Locate the cell with the specified text and output its [x, y] center coordinate. 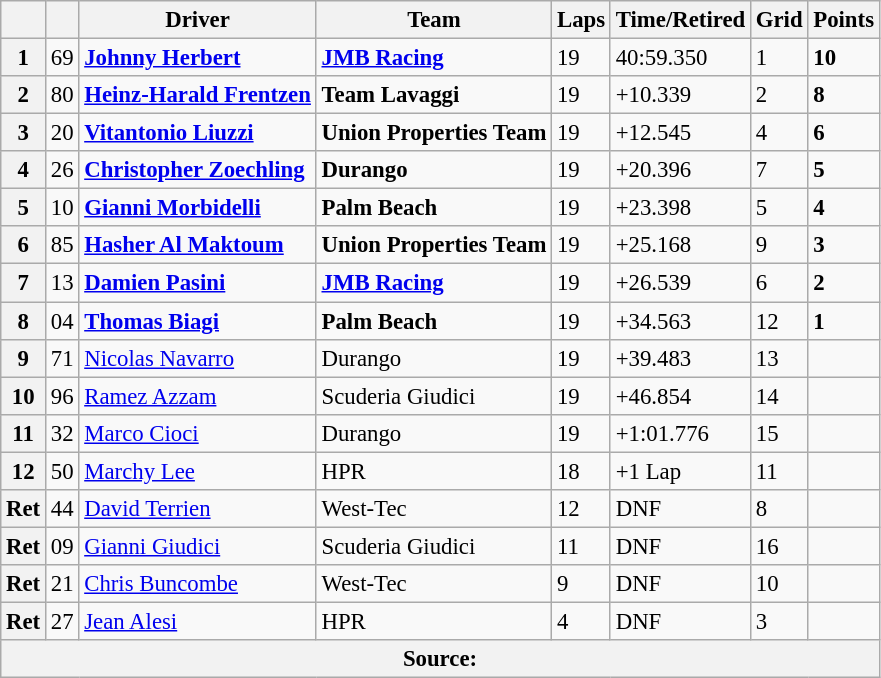
Damien Pasini [198, 283]
Johnny Herbert [198, 58]
Christopher Zoechling [198, 170]
71 [62, 358]
32 [62, 433]
21 [62, 584]
+20.396 [680, 170]
+10.339 [680, 95]
69 [62, 58]
96 [62, 396]
Source: [440, 659]
David Terrien [198, 509]
Chris Buncombe [198, 584]
Gianni Giudici [198, 546]
Ramez Azzam [198, 396]
50 [62, 471]
+23.398 [680, 208]
14 [778, 396]
Marco Cioci [198, 433]
Grid [778, 20]
Team Lavaggi [434, 95]
+46.854 [680, 396]
Hasher Al Maktoum [198, 245]
27 [62, 621]
Nicolas Navarro [198, 358]
85 [62, 245]
+1 Lap [680, 471]
18 [582, 471]
Points [844, 20]
Thomas Biagi [198, 321]
+39.483 [680, 358]
Time/Retired [680, 20]
Laps [582, 20]
Jean Alesi [198, 621]
44 [62, 509]
09 [62, 546]
Gianni Morbidelli [198, 208]
+25.168 [680, 245]
80 [62, 95]
26 [62, 170]
20 [62, 133]
+12.545 [680, 133]
04 [62, 321]
+26.539 [680, 283]
40:59.350 [680, 58]
15 [778, 433]
+1:01.776 [680, 433]
Team [434, 20]
+34.563 [680, 321]
Heinz-Harald Frentzen [198, 95]
Driver [198, 20]
Vitantonio Liuzzi [198, 133]
16 [778, 546]
Marchy Lee [198, 471]
